Find where the given text appears and provide that cell's center as (x, y) coordinate. 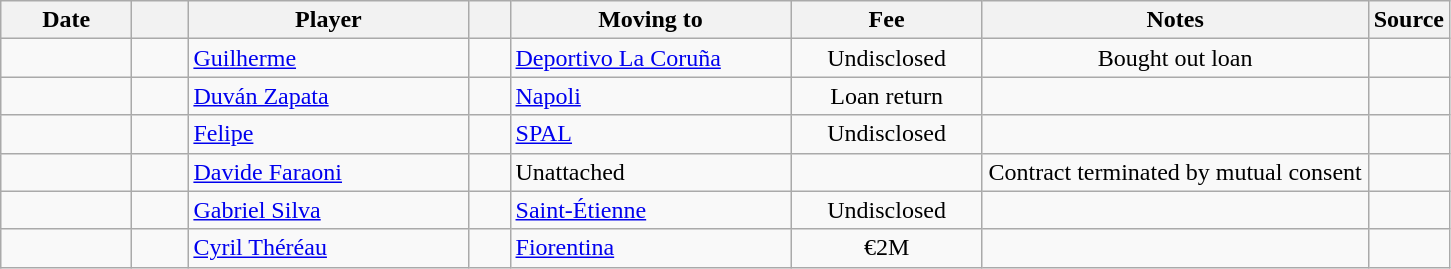
Cyril Théréau (328, 248)
Saint-Étienne (650, 210)
Unattached (650, 172)
Duván Zapata (328, 96)
Contract terminated by mutual consent (1175, 172)
Fee (886, 20)
Napoli (650, 96)
Deportivo La Coruña (650, 58)
Moving to (650, 20)
Fiorentina (650, 248)
Guilherme (328, 58)
Date (66, 20)
SPAL (650, 134)
Source (1408, 20)
€2M (886, 248)
Player (328, 20)
Felipe (328, 134)
Davide Faraoni (328, 172)
Notes (1175, 20)
Gabriel Silva (328, 210)
Bought out loan (1175, 58)
Loan return (886, 96)
